Return (X, Y) of the center of cell containing provided text 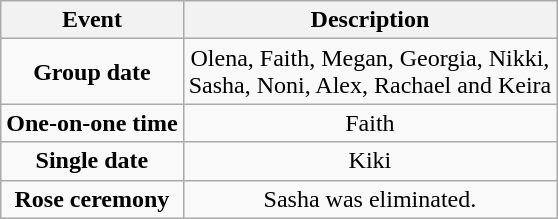
Group date (92, 72)
Sasha was eliminated. (370, 199)
One-on-one time (92, 123)
Olena, Faith, Megan, Georgia, Nikki, Sasha, Noni, Alex, Rachael and Keira (370, 72)
Rose ceremony (92, 199)
Description (370, 20)
Faith (370, 123)
Single date (92, 161)
Event (92, 20)
Kiki (370, 161)
